Pinpoint the cell where the given text exists, returning its (x, y) midpoint coordinate. 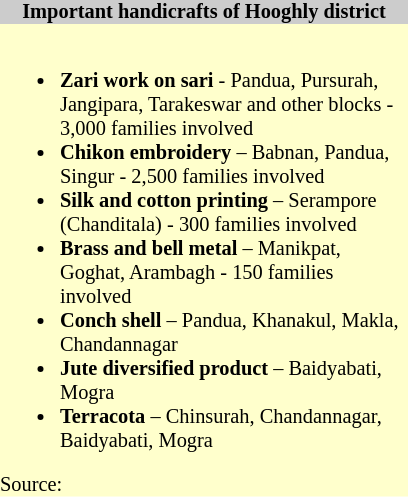
Important handicrafts of Hooghly district (204, 12)
